Detect which cell encompasses the target text, then output its [X, Y] center coordinate. 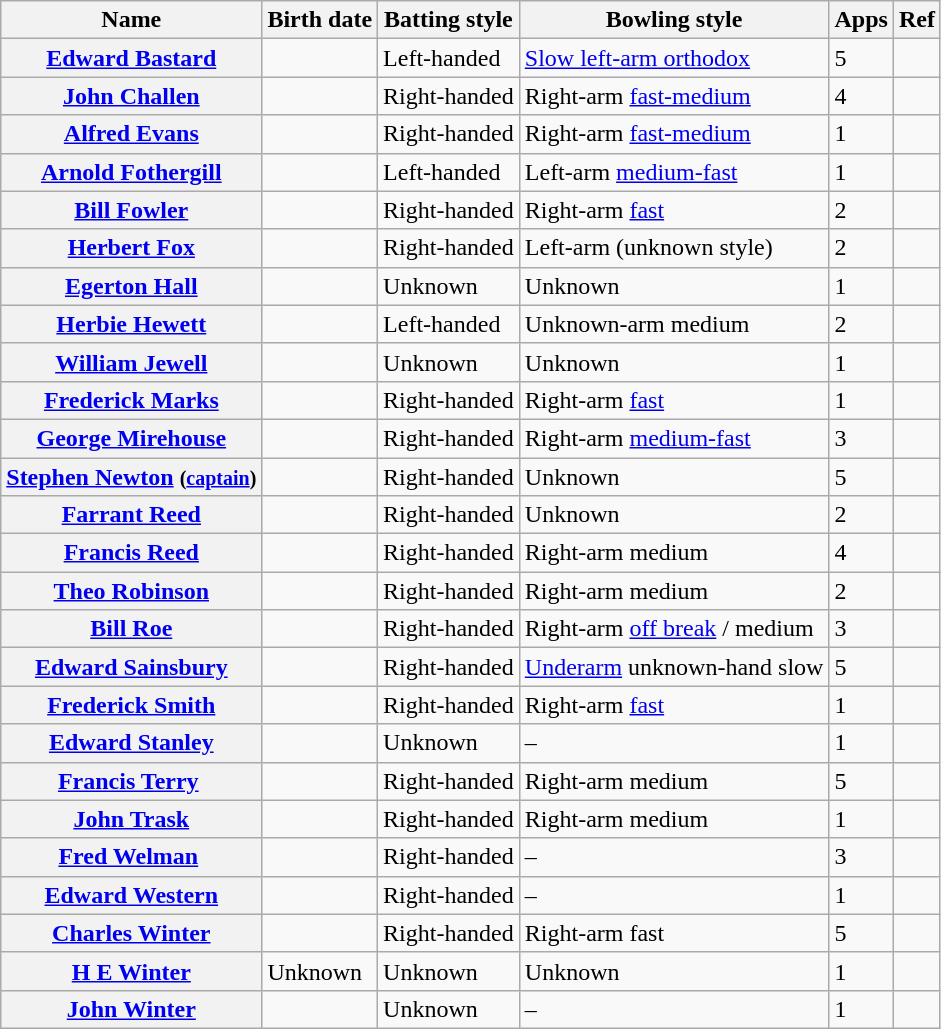
Left-arm (unknown style) [674, 248]
Unknown-arm medium [674, 324]
Right-arm medium-fast [674, 438]
Francis Reed [132, 553]
John Winter [132, 1009]
Francis Terry [132, 781]
Apps [861, 20]
Herbie Hewett [132, 324]
Fred Welman [132, 857]
Name [132, 20]
Edward Bastard [132, 58]
Frederick Smith [132, 705]
H E Winter [132, 971]
Bill Roe [132, 629]
Charles Winter [132, 933]
Edward Stanley [132, 743]
Edward Western [132, 895]
Bill Fowler [132, 210]
Egerton Hall [132, 286]
Alfred Evans [132, 134]
Farrant Reed [132, 515]
William Jewell [132, 362]
Ref [916, 20]
Arnold Fothergill [132, 172]
John Challen [132, 96]
Underarm unknown-hand slow [674, 667]
Bowling style [674, 20]
George Mirehouse [132, 438]
Stephen Newton (captain) [132, 477]
Slow left-arm orthodox [674, 58]
John Trask [132, 819]
Frederick Marks [132, 400]
Birth date [320, 20]
Theo Robinson [132, 591]
Herbert Fox [132, 248]
Right-arm off break / medium [674, 629]
Left-arm medium-fast [674, 172]
Batting style [449, 20]
Edward Sainsbury [132, 667]
